Provide the (X, Y) coordinate of the cell's center where the given text is located.  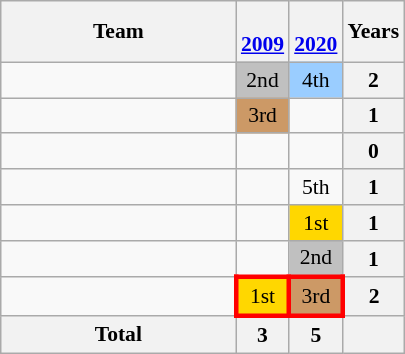
Team (118, 32)
5th (316, 187)
2009 (262, 32)
0 (373, 152)
5 (316, 334)
Years (373, 32)
2020 (316, 32)
Total (118, 334)
3 (262, 334)
4th (316, 80)
